Scan for the cell matching the given text and deliver its (X, Y) coordinate at center. 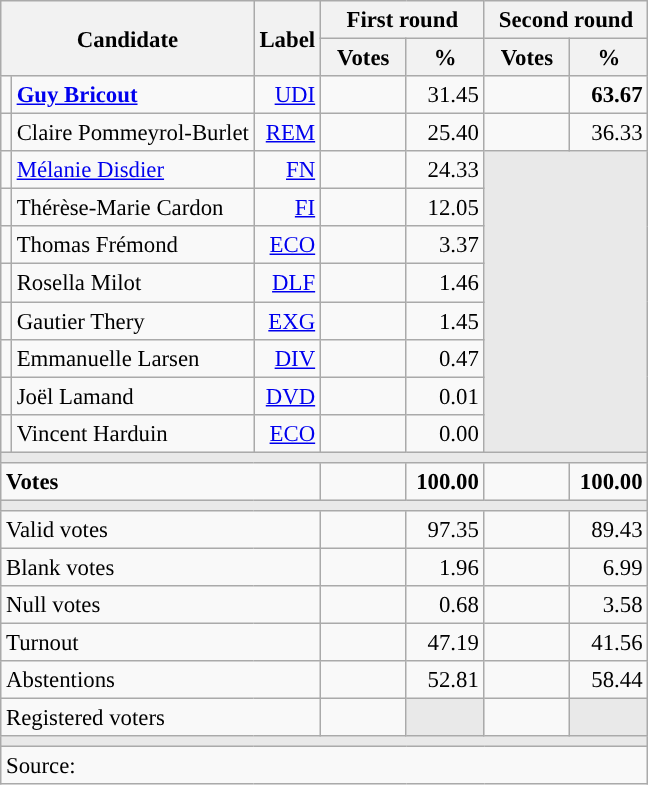
Abstentions (161, 680)
Mélanie Disdier (132, 170)
24.33 (445, 170)
52.81 (445, 680)
Guy Bricout (132, 95)
25.40 (445, 133)
DLF (287, 283)
0.47 (445, 358)
0.01 (445, 396)
Joël Lamand (132, 396)
58.44 (609, 680)
FN (287, 170)
Label (287, 38)
Turnout (161, 643)
Valid votes (161, 530)
Registered voters (161, 718)
Null votes (161, 605)
DVD (287, 396)
12.05 (445, 208)
Thomas Frémond (132, 245)
3.58 (609, 605)
Gautier Thery (132, 321)
6.99 (609, 567)
Second round (566, 20)
1.45 (445, 321)
FI (287, 208)
47.19 (445, 643)
Vincent Harduin (132, 433)
Blank votes (161, 567)
0.68 (445, 605)
0.00 (445, 433)
41.56 (609, 643)
Candidate (128, 38)
Rosella Milot (132, 283)
31.45 (445, 95)
Thérèse-Marie Cardon (132, 208)
36.33 (609, 133)
DIV (287, 358)
1.46 (445, 283)
1.96 (445, 567)
89.43 (609, 530)
3.37 (445, 245)
EXG (287, 321)
REM (287, 133)
First round (402, 20)
Claire Pommeyrol-Burlet (132, 133)
UDI (287, 95)
Emmanuelle Larsen (132, 358)
63.67 (609, 95)
97.35 (445, 530)
Source: (324, 766)
